From the cell containing the given text, extract its center point as [x, y] coordinate. 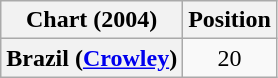
Position [230, 20]
Brazil (Crowley) [92, 58]
20 [230, 58]
Chart (2004) [92, 20]
